Pinpoint the cell where the given text exists, returning its [X, Y] midpoint coordinate. 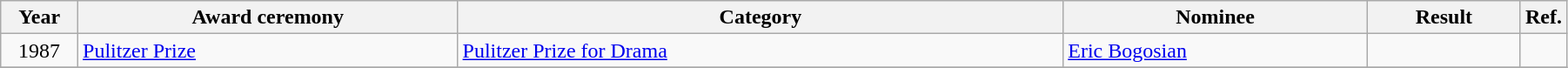
Pulitzer Prize for Drama [761, 51]
Year [40, 17]
Award ceremony [268, 17]
1987 [40, 51]
Eric Bogosian [1216, 51]
Nominee [1216, 17]
Result [1444, 17]
Ref. [1544, 17]
Category [761, 17]
Pulitzer Prize [268, 51]
